Find where the given text appears and provide that cell's center as (x, y) coordinate. 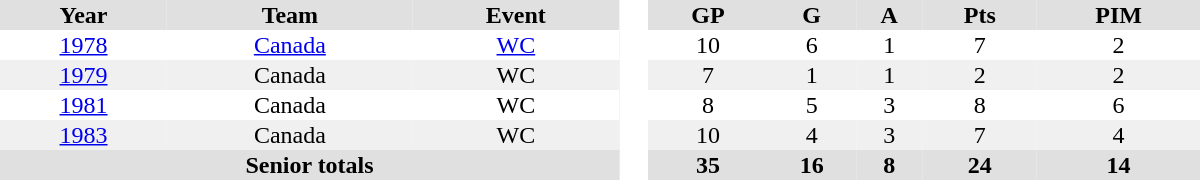
5 (811, 105)
24 (980, 165)
1979 (84, 75)
A (890, 15)
GP (708, 15)
G (811, 15)
1978 (84, 45)
1983 (84, 135)
Pts (980, 15)
Senior totals (310, 165)
14 (1118, 165)
16 (811, 165)
Year (84, 15)
Team (290, 15)
Event (516, 15)
PIM (1118, 15)
35 (708, 165)
1981 (84, 105)
